Determine the (X, Y) coordinate at the center of the cell enclosing the given text.  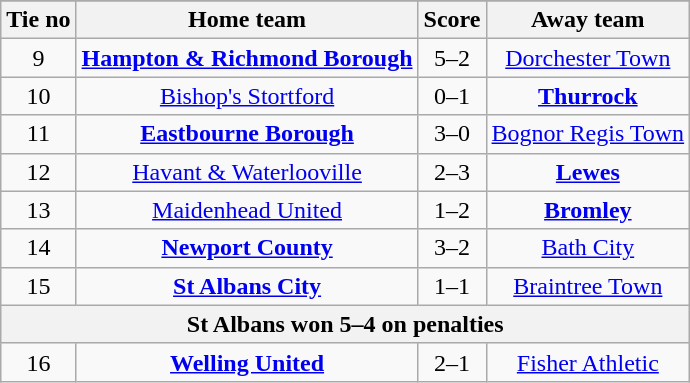
0–1 (452, 96)
13 (38, 210)
Newport County (247, 248)
Eastbourne Borough (247, 134)
5–2 (452, 58)
3–0 (452, 134)
Bognor Regis Town (588, 134)
1–1 (452, 286)
Braintree Town (588, 286)
3–2 (452, 248)
10 (38, 96)
Fisher Athletic (588, 362)
Away team (588, 20)
St Albans City (247, 286)
Welling United (247, 362)
14 (38, 248)
Lewes (588, 172)
St Albans won 5–4 on penalties (346, 324)
1–2 (452, 210)
15 (38, 286)
11 (38, 134)
Bishop's Stortford (247, 96)
2–1 (452, 362)
Havant & Waterlooville (247, 172)
2–3 (452, 172)
Maidenhead United (247, 210)
16 (38, 362)
Bromley (588, 210)
Dorchester Town (588, 58)
12 (38, 172)
Home team (247, 20)
Tie no (38, 20)
Thurrock (588, 96)
Hampton & Richmond Borough (247, 58)
Bath City (588, 248)
9 (38, 58)
Score (452, 20)
